Return the [X, Y] coordinate for the center point of the cell that contains the specified text.  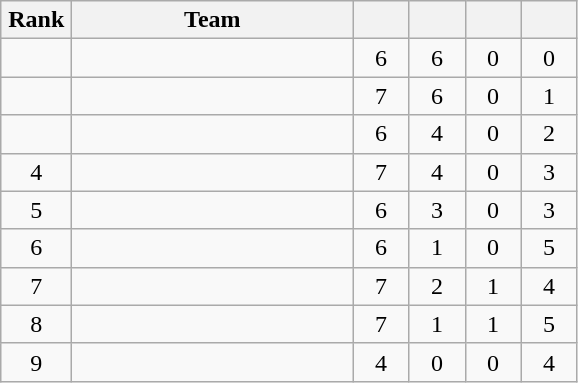
Rank [36, 20]
9 [36, 362]
8 [36, 324]
Team [212, 20]
